Output the (x, y) coordinate of the center of the cell containing the given text.  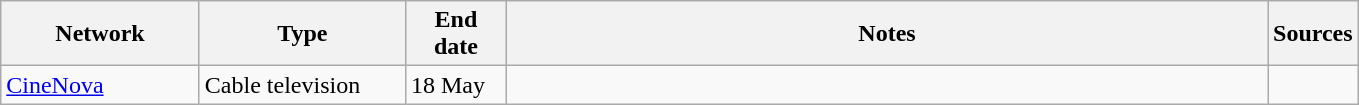
18 May (456, 85)
Network (100, 34)
Cable television (302, 85)
Type (302, 34)
Sources (1314, 34)
Notes (886, 34)
CineNova (100, 85)
End date (456, 34)
